Find where the given text appears and provide that cell's center as [X, Y] coordinate. 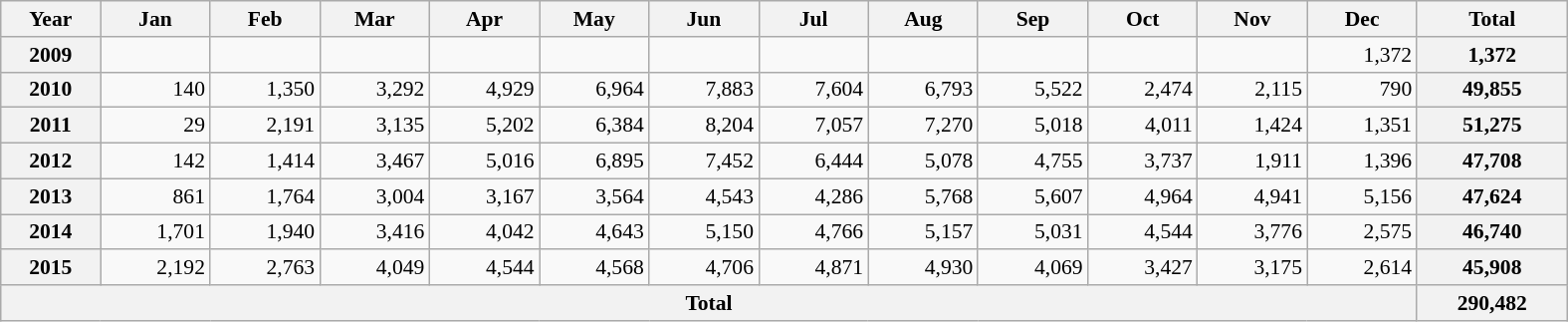
1,764 [265, 196]
1,396 [1362, 161]
Year [51, 19]
1,350 [265, 90]
4,766 [813, 232]
Dec [1362, 19]
4,755 [1032, 161]
5,156 [1362, 196]
4,941 [1252, 196]
51,275 [1491, 126]
4,706 [704, 268]
6,444 [813, 161]
2,115 [1252, 90]
Apr [484, 19]
6,895 [594, 161]
4,049 [374, 268]
140 [155, 90]
29 [155, 126]
2010 [51, 90]
7,883 [704, 90]
45,908 [1491, 268]
4,543 [704, 196]
47,624 [1491, 196]
2,192 [155, 268]
5,078 [923, 161]
1,701 [155, 232]
1,911 [1252, 161]
Sep [1032, 19]
2,575 [1362, 232]
5,031 [1032, 232]
4,568 [594, 268]
2,614 [1362, 268]
1,940 [265, 232]
2,191 [265, 126]
5,150 [704, 232]
2012 [51, 161]
3,737 [1143, 161]
4,042 [484, 232]
7,057 [813, 126]
4,964 [1143, 196]
1,414 [265, 161]
5,202 [484, 126]
5,768 [923, 196]
Nov [1252, 19]
5,522 [1032, 90]
3,416 [374, 232]
Aug [923, 19]
3,776 [1252, 232]
1,424 [1252, 126]
4,011 [1143, 126]
7,270 [923, 126]
6,964 [594, 90]
861 [155, 196]
5,607 [1032, 196]
5,157 [923, 232]
3,292 [374, 90]
May [594, 19]
142 [155, 161]
Jul [813, 19]
3,427 [1143, 268]
3,167 [484, 196]
2011 [51, 126]
5,016 [484, 161]
8,204 [704, 126]
47,708 [1491, 161]
4,871 [813, 268]
4,643 [594, 232]
2,474 [1143, 90]
Jan [155, 19]
4,929 [484, 90]
2014 [51, 232]
4,286 [813, 196]
Mar [374, 19]
2009 [51, 55]
7,452 [704, 161]
4,069 [1032, 268]
290,482 [1491, 303]
3,175 [1252, 268]
2,763 [265, 268]
1,351 [1362, 126]
4,930 [923, 268]
2013 [51, 196]
6,384 [594, 126]
6,793 [923, 90]
3,004 [374, 196]
Jun [704, 19]
7,604 [813, 90]
3,135 [374, 126]
790 [1362, 90]
49,855 [1491, 90]
3,564 [594, 196]
Feb [265, 19]
Oct [1143, 19]
2015 [51, 268]
5,018 [1032, 126]
3,467 [374, 161]
46,740 [1491, 232]
